Scan for the cell matching the given text and deliver its (x, y) coordinate at center. 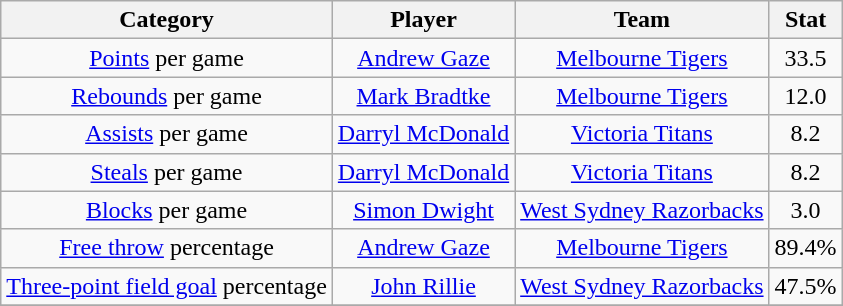
89.4% (806, 248)
Simon Dwight (423, 210)
Category (167, 20)
Blocks per game (167, 210)
Points per game (167, 58)
47.5% (806, 286)
John Rillie (423, 286)
Steals per game (167, 172)
33.5 (806, 58)
3.0 (806, 210)
Mark Bradtke (423, 96)
Team (642, 20)
12.0 (806, 96)
Free throw percentage (167, 248)
Three-point field goal percentage (167, 286)
Rebounds per game (167, 96)
Stat (806, 20)
Player (423, 20)
Assists per game (167, 134)
